Output the (x, y) coordinate of the center of the cell containing the given text.  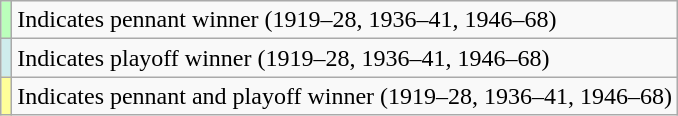
Indicates playoff winner (1919–28, 1936–41, 1946–68) (345, 58)
Indicates pennant and playoff winner (1919–28, 1936–41, 1946–68) (345, 96)
Indicates pennant winner (1919–28, 1936–41, 1946–68) (345, 20)
